Search for the cell housing the specified text and yield its [x, y] center coordinate. 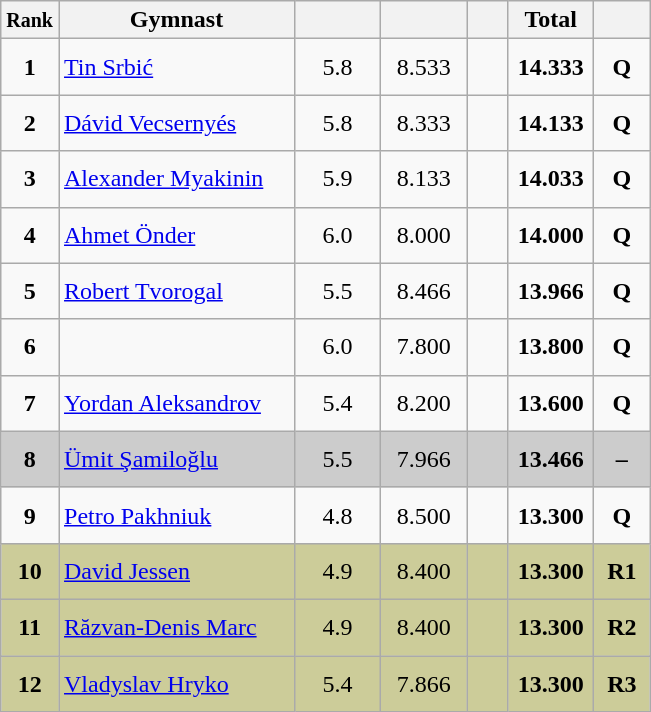
Total [551, 20]
7.800 [424, 347]
8.333 [424, 123]
14.333 [551, 67]
8.200 [424, 403]
7.966 [424, 459]
4.8 [338, 515]
David Jessen [176, 571]
8.000 [424, 235]
14.000 [551, 235]
Ümit Şamiloğlu [176, 459]
3 [30, 179]
Petro Pakhniuk [176, 515]
13.600 [551, 403]
5.9 [338, 179]
– [622, 459]
14.133 [551, 123]
13.800 [551, 347]
6 [30, 347]
4 [30, 235]
Răzvan-Denis Marc [176, 627]
Rank [30, 20]
Ahmet Önder [176, 235]
7 [30, 403]
14.033 [551, 179]
8.533 [424, 67]
7.866 [424, 684]
Yordan Aleksandrov [176, 403]
11 [30, 627]
10 [30, 571]
8.500 [424, 515]
2 [30, 123]
13.966 [551, 291]
1 [30, 67]
12 [30, 684]
Tin Srbić [176, 67]
8.133 [424, 179]
R1 [622, 571]
5 [30, 291]
Vladyslav Hryko [176, 684]
Alexander Myakinin [176, 179]
Dávid Vecsernyés [176, 123]
13.466 [551, 459]
8 [30, 459]
R3 [622, 684]
8.466 [424, 291]
Gymnast [176, 20]
Robert Tvorogal [176, 291]
R2 [622, 627]
9 [30, 515]
